Capture the cell that displays the provided text and extract its [X, Y] central coordinate. 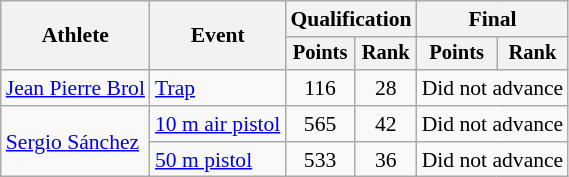
10 m air pistol [218, 124]
Qualification [350, 19]
Sergio Sánchez [76, 142]
42 [386, 124]
Jean Pierre Brol [76, 88]
565 [320, 124]
Athlete [76, 36]
Trap [218, 88]
Final [493, 19]
Event [218, 36]
28 [386, 88]
116 [320, 88]
